Pinpoint the cell where the given text exists, returning its [X, Y] midpoint coordinate. 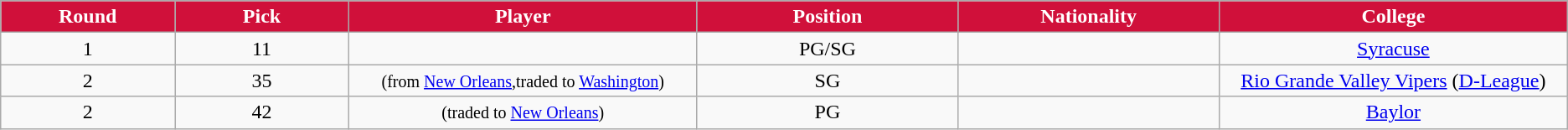
35 [262, 81]
(from New Orleans,traded to Washington) [523, 81]
College [1394, 17]
Player [523, 17]
(traded to New Orleans) [523, 112]
Rio Grande Valley Vipers (D-League) [1394, 81]
1 [88, 49]
11 [262, 49]
Nationality [1089, 17]
Pick [262, 17]
Position [828, 17]
PG/SG [828, 49]
Baylor [1394, 112]
Round [88, 17]
Syracuse [1394, 49]
PG [828, 112]
SG [828, 81]
42 [262, 112]
